Locate the cell with the specified text and output its [X, Y] center coordinate. 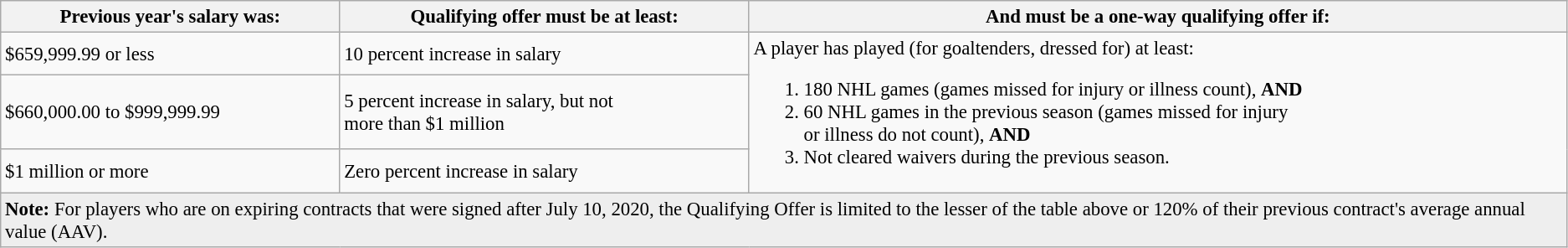
Previous year's salary was: [171, 17]
5 percent increase in salary, but notmore than $1 million [544, 112]
Zero percent increase in salary [544, 171]
$659,999.99 or less [171, 54]
Qualifying offer must be at least: [544, 17]
10 percent increase in salary [544, 54]
$1 million or more [171, 171]
$660,000.00 to $999,999.99 [171, 112]
And must be a one-way qualifying offer if: [1158, 17]
